Return (X, Y) of the center of cell containing provided text 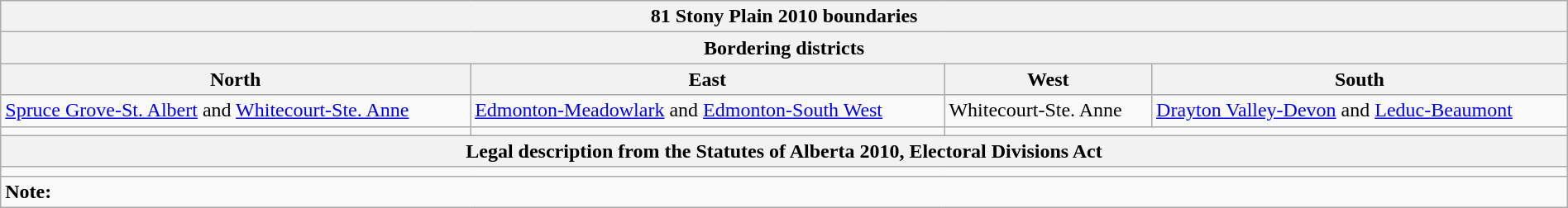
Whitecourt-Ste. Anne (1049, 111)
Edmonton-Meadowlark and Edmonton-South West (708, 111)
East (708, 79)
South (1360, 79)
North (236, 79)
West (1049, 79)
Drayton Valley-Devon and Leduc-Beaumont (1360, 111)
Note: (784, 191)
Bordering districts (784, 48)
Spruce Grove-St. Albert and Whitecourt-Ste. Anne (236, 111)
Legal description from the Statutes of Alberta 2010, Electoral Divisions Act (784, 151)
81 Stony Plain 2010 boundaries (784, 17)
